Capture the cell that displays the provided text and extract its (x, y) central coordinate. 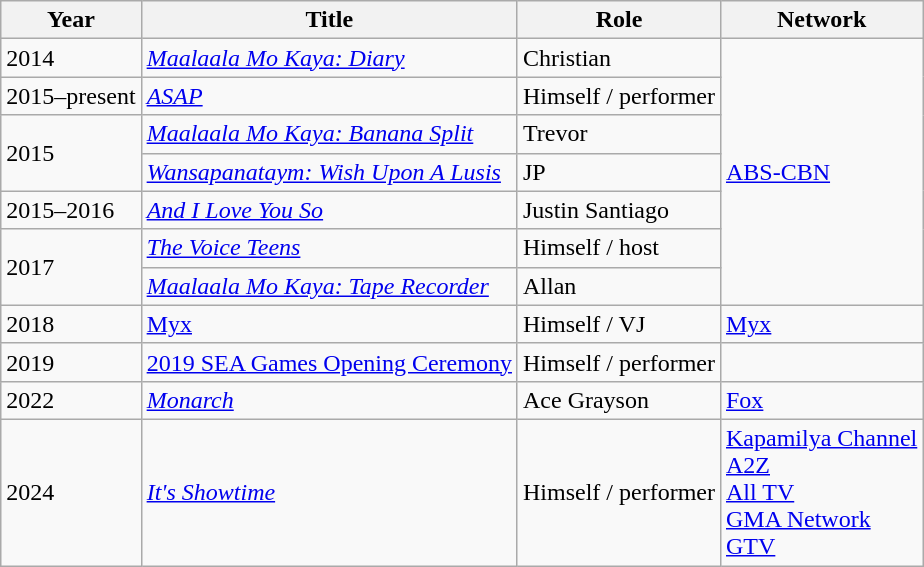
Maalaala Mo Kaya: Banana Split (329, 134)
Himself / VJ (618, 324)
2015 (71, 153)
ABS-CBN (821, 172)
And I Love You So (329, 210)
Kapamilya Channel A2Z All TV GMA Network GTV (821, 492)
2019 (71, 362)
Maalaala Mo Kaya: Tape Recorder (329, 286)
Allan (618, 286)
Justin Santiago (618, 210)
Role (618, 20)
2015–2016 (71, 210)
The Voice Teens (329, 248)
Monarch (329, 400)
JP (618, 172)
Title (329, 20)
2018 (71, 324)
Himself / host (618, 248)
Wansapanataym: Wish Upon A Lusis (329, 172)
Network (821, 20)
ASAP (329, 96)
2015–present (71, 96)
2017 (71, 267)
2024 (71, 492)
It's Showtime (329, 492)
Ace Grayson (618, 400)
2022 (71, 400)
Year (71, 20)
Trevor (618, 134)
Fox (821, 400)
2014 (71, 58)
Maalaala Mo Kaya: Diary (329, 58)
Christian (618, 58)
2019 SEA Games Opening Ceremony (329, 362)
